Provide the (x, y) coordinate of the cell's center where the given text is located.  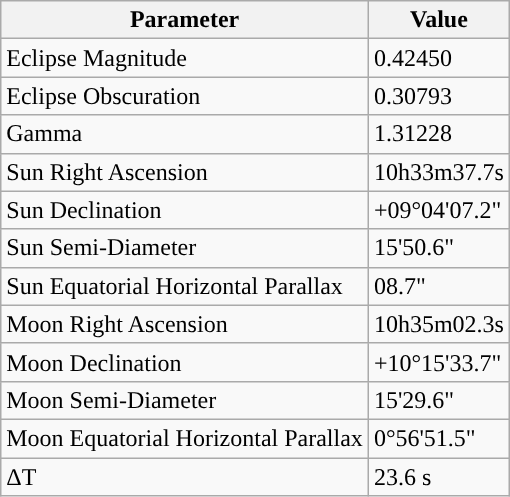
Value (438, 20)
23.6 s (438, 477)
10h35m02.3s (438, 324)
ΔT (185, 477)
Sun Declination (185, 210)
Sun Equatorial Horizontal Parallax (185, 286)
15'29.6" (438, 400)
Sun Semi-Diameter (185, 248)
Moon Equatorial Horizontal Parallax (185, 438)
Eclipse Obscuration (185, 96)
0°56'51.5" (438, 438)
1.31228 (438, 134)
Parameter (185, 20)
Moon Right Ascension (185, 324)
Eclipse Magnitude (185, 58)
0.30793 (438, 96)
Sun Right Ascension (185, 172)
10h33m37.7s (438, 172)
15'50.6" (438, 248)
+09°04'07.2" (438, 210)
Moon Declination (185, 362)
Gamma (185, 134)
+10°15'33.7" (438, 362)
Moon Semi-Diameter (185, 400)
08.7" (438, 286)
0.42450 (438, 58)
